Return the [x, y] coordinate for the center point of the cell that contains the specified text.  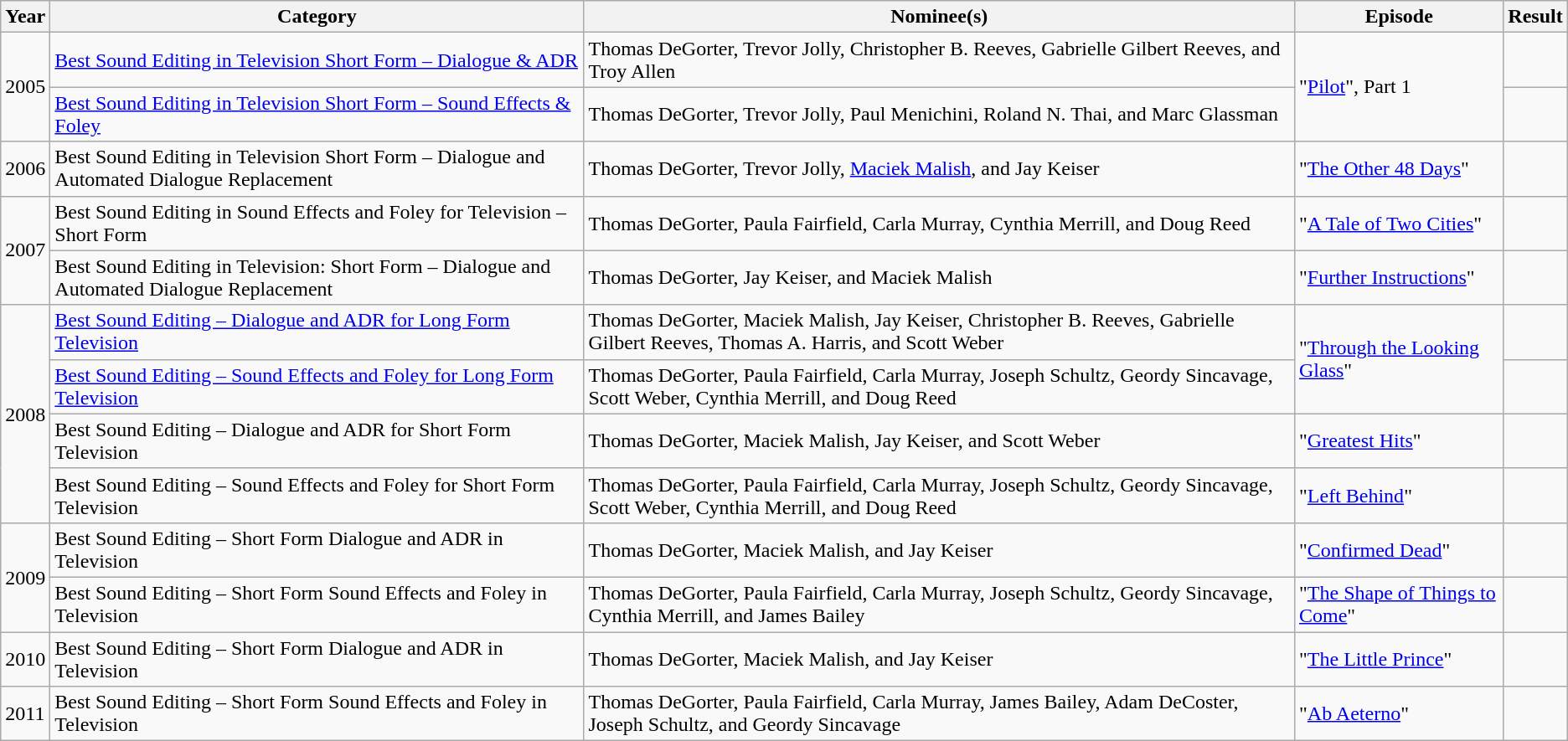
2007 [25, 250]
Thomas DeGorter, Jay Keiser, and Maciek Malish [940, 278]
Thomas DeGorter, Trevor Jolly, Maciek Malish, and Jay Keiser [940, 169]
2006 [25, 169]
Best Sound Editing in Television Short Form – Sound Effects & Foley [317, 114]
Thomas DeGorter, Maciek Malish, Jay Keiser, and Scott Weber [940, 440]
Best Sound Editing – Sound Effects and Foley for Long Form Television [317, 387]
Thomas DeGorter, Trevor Jolly, Paul Menichini, Roland N. Thai, and Marc Glassman [940, 114]
Result [1535, 17]
Thomas DeGorter, Paula Fairfield, Carla Murray, James Bailey, Adam DeCoster, Joseph Schultz, and Geordy Sincavage [940, 713]
2005 [25, 87]
Thomas DeGorter, Paula Fairfield, Carla Murray, Cynthia Merrill, and Doug Reed [940, 223]
Best Sound Editing – Sound Effects and Foley for Short Form Television [317, 496]
"Confirmed Dead" [1399, 549]
Best Sound Editing in Television: Short Form – Dialogue and Automated Dialogue Replacement [317, 278]
Category [317, 17]
"Through the Looking Glass" [1399, 359]
"Left Behind" [1399, 496]
2011 [25, 713]
"Ab Aeterno" [1399, 713]
"The Little Prince" [1399, 658]
Nominee(s) [940, 17]
Thomas DeGorter, Trevor Jolly, Christopher B. Reeves, Gabrielle Gilbert Reeves, and Troy Allen [940, 60]
Thomas DeGorter, Maciek Malish, Jay Keiser, Christopher B. Reeves, Gabrielle Gilbert Reeves, Thomas A. Harris, and Scott Weber [940, 332]
Episode [1399, 17]
2009 [25, 577]
"Pilot", Part 1 [1399, 87]
2010 [25, 658]
"Further Instructions" [1399, 278]
"Greatest Hits" [1399, 440]
"The Other 48 Days" [1399, 169]
Best Sound Editing in Television Short Form – Dialogue and Automated Dialogue Replacement [317, 169]
Year [25, 17]
Best Sound Editing – Dialogue and ADR for Short Form Television [317, 440]
Best Sound Editing in Television Short Form – Dialogue & ADR [317, 60]
Best Sound Editing in Sound Effects and Foley for Television – Short Form [317, 223]
"The Shape of Things to Come" [1399, 605]
Best Sound Editing – Dialogue and ADR for Long Form Television [317, 332]
Thomas DeGorter, Paula Fairfield, Carla Murray, Joseph Schultz, Geordy Sincavage, Cynthia Merrill, and James Bailey [940, 605]
"A Tale of Two Cities" [1399, 223]
2008 [25, 414]
